Capture the cell that displays the provided text and extract its (x, y) central coordinate. 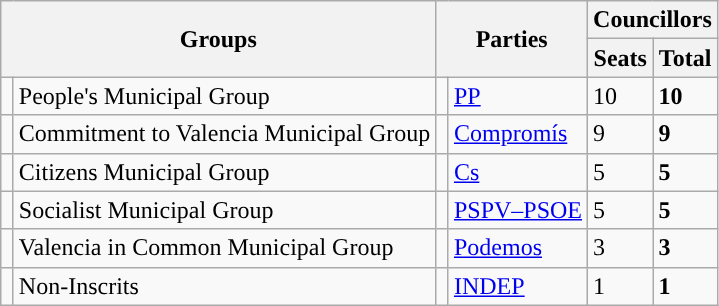
Socialist Municipal Group (224, 210)
Compromís (518, 134)
PP (518, 96)
Podemos (518, 248)
Valencia in Common Municipal Group (224, 248)
Non-Inscrits (224, 286)
Seats (620, 58)
Parties (512, 39)
Cs (518, 172)
Total (685, 58)
Groups (218, 39)
Citizens Municipal Group (224, 172)
Councillors (653, 20)
INDEP (518, 286)
Commitment to Valencia Municipal Group (224, 134)
People's Municipal Group (224, 96)
PSPV–PSOE (518, 210)
